Search for the cell housing the specified text and yield its [x, y] center coordinate. 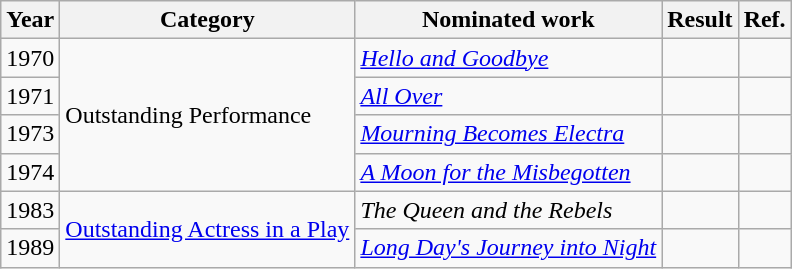
Outstanding Actress in a Play [208, 229]
Hello and Goodbye [508, 58]
A Moon for the Misbegotten [508, 172]
1983 [30, 210]
1971 [30, 96]
Category [208, 20]
1970 [30, 58]
Long Day's Journey into Night [508, 248]
1974 [30, 172]
1989 [30, 248]
Ref. [764, 20]
Year [30, 20]
Nominated work [508, 20]
Mourning Becomes Electra [508, 134]
Result [700, 20]
Outstanding Performance [208, 115]
1973 [30, 134]
All Over [508, 96]
The Queen and the Rebels [508, 210]
